Determine the [X, Y] coordinate at the center of the cell enclosing the given text.  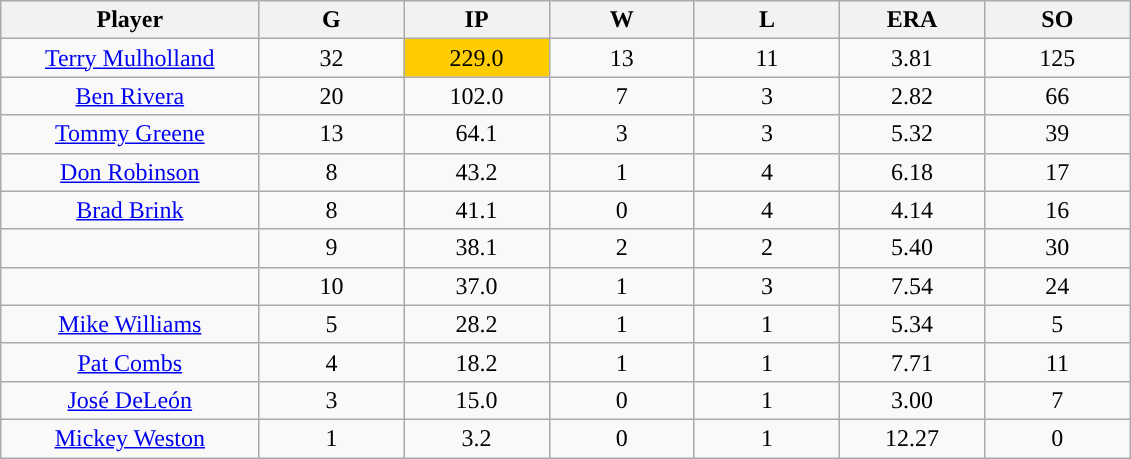
3.81 [912, 58]
16 [1058, 210]
9 [332, 248]
15.0 [476, 400]
66 [1058, 96]
6.18 [912, 172]
SO [1058, 20]
18.2 [476, 362]
39 [1058, 134]
43.2 [476, 172]
Mickey Weston [130, 438]
28.2 [476, 324]
5.34 [912, 324]
64.1 [476, 134]
IP [476, 20]
3.2 [476, 438]
José DeLeón [130, 400]
G [332, 20]
102.0 [476, 96]
7.54 [912, 286]
Don Robinson [130, 172]
3.00 [912, 400]
Player [130, 20]
5.32 [912, 134]
Brad Brink [130, 210]
32 [332, 58]
17 [1058, 172]
W [622, 20]
37.0 [476, 286]
Ben Rivera [130, 96]
2.82 [912, 96]
4.14 [912, 210]
30 [1058, 248]
125 [1058, 58]
ERA [912, 20]
Mike Williams [130, 324]
Terry Mulholland [130, 58]
7.71 [912, 362]
20 [332, 96]
Tommy Greene [130, 134]
24 [1058, 286]
38.1 [476, 248]
5.40 [912, 248]
L [766, 20]
41.1 [476, 210]
229.0 [476, 58]
12.27 [912, 438]
10 [332, 286]
Pat Combs [130, 362]
